Determine the (X, Y) coordinate at the center of the cell enclosing the given text.  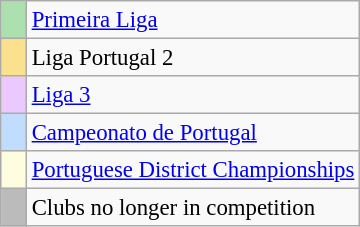
Portuguese District Championships (192, 170)
Liga Portugal 2 (192, 58)
Campeonato de Portugal (192, 133)
Liga 3 (192, 95)
Primeira Liga (192, 20)
Clubs no longer in competition (192, 208)
